Find where the given text appears and provide that cell's center as [x, y] coordinate. 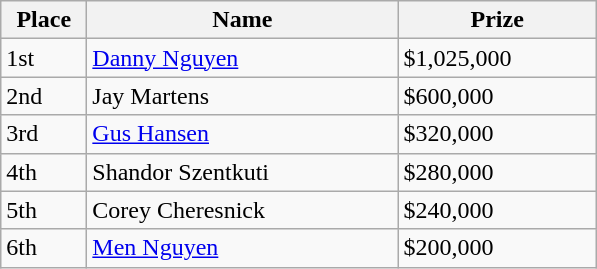
Corey Cheresnick [242, 210]
Gus Hansen [242, 134]
$1,025,000 [498, 58]
$280,000 [498, 172]
2nd [44, 96]
5th [44, 210]
6th [44, 248]
Place [44, 20]
Prize [498, 20]
$600,000 [498, 96]
Shandor Szentkuti [242, 172]
$200,000 [498, 248]
Danny Nguyen [242, 58]
Jay Martens [242, 96]
4th [44, 172]
$240,000 [498, 210]
Name [242, 20]
1st [44, 58]
$320,000 [498, 134]
3rd [44, 134]
Men Nguyen [242, 248]
